Extract the [X, Y] coordinate from the center of the cell holding the provided text.  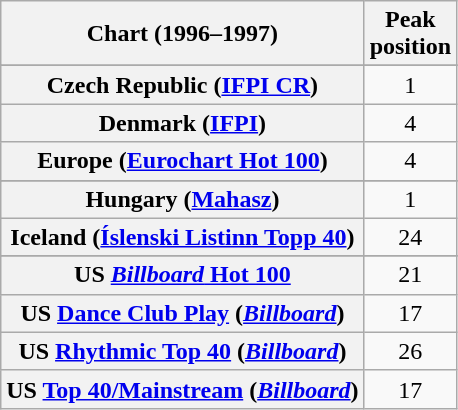
Iceland (Íslenski Listinn Topp 40) [182, 237]
21 [410, 275]
US Top 40/Mainstream (Billboard) [182, 389]
US Dance Club Play (Billboard) [182, 313]
US Billboard Hot 100 [182, 275]
24 [410, 237]
Denmark (IFPI) [182, 123]
Czech Republic (IFPI CR) [182, 85]
Hungary (Mahasz) [182, 199]
US Rhythmic Top 40 (Billboard) [182, 351]
Chart (1996–1997) [182, 34]
26 [410, 351]
Europe (Eurochart Hot 100) [182, 161]
Peakposition [410, 34]
